Detect which cell encompasses the target text, then output its [x, y] center coordinate. 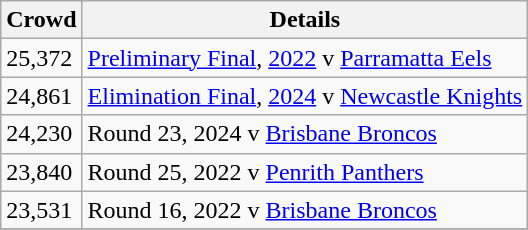
Crowd [42, 20]
Details [305, 20]
Round 25, 2022 v Penrith Panthers [305, 172]
24,861 [42, 96]
23,840 [42, 172]
Preliminary Final, 2022 v Parramatta Eels [305, 58]
25,372 [42, 58]
24,230 [42, 134]
Round 16, 2022 v Brisbane Broncos [305, 210]
Round 23, 2024 v Brisbane Broncos [305, 134]
23,531 [42, 210]
Elimination Final, 2024 v Newcastle Knights [305, 96]
